Find where the given text appears and provide that cell's center as (x, y) coordinate. 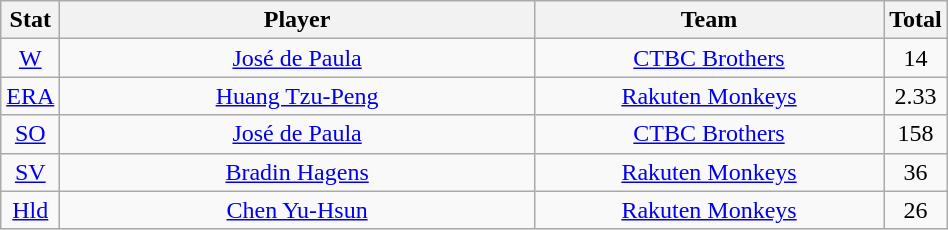
36 (916, 172)
Chen Yu-Hsun (298, 210)
Huang Tzu-Peng (298, 96)
SO (30, 134)
ERA (30, 96)
SV (30, 172)
Total (916, 20)
Team (708, 20)
Player (298, 20)
Bradin Hagens (298, 172)
Hld (30, 210)
W (30, 58)
158 (916, 134)
2.33 (916, 96)
14 (916, 58)
26 (916, 210)
Stat (30, 20)
